Return (x, y) of the center of cell containing provided text 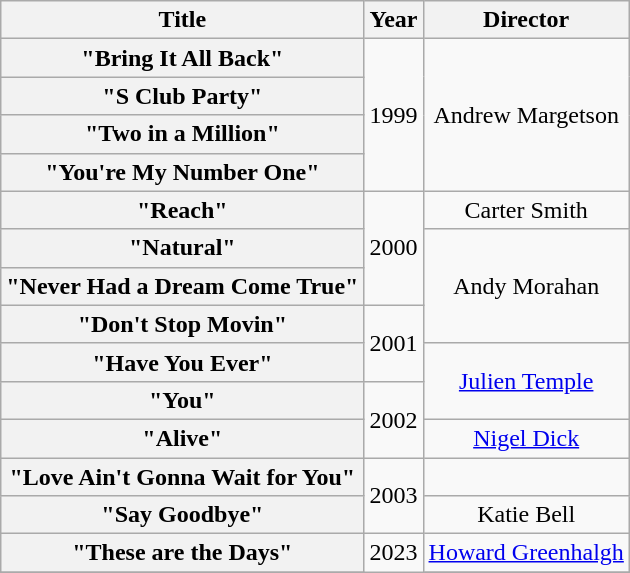
"You" (182, 400)
"Don't Stop Movin" (182, 324)
Andrew Margetson (526, 115)
"Natural" (182, 248)
"Say Goodbye" (182, 515)
Julien Temple (526, 381)
Katie Bell (526, 515)
Howard Greenhalgh (526, 553)
Nigel Dick (526, 438)
Year (394, 20)
2002 (394, 419)
Andy Morahan (526, 286)
"Bring It All Back" (182, 58)
2023 (394, 553)
"Never Had a Dream Come True" (182, 286)
"Love Ain't Gonna Wait for You" (182, 477)
2000 (394, 248)
Director (526, 20)
Title (182, 20)
1999 (394, 115)
Carter Smith (526, 210)
2003 (394, 496)
"S Club Party" (182, 96)
"These are the Days" (182, 553)
"Reach" (182, 210)
"Have You Ever" (182, 362)
"Two in a Million" (182, 134)
"Alive" (182, 438)
"You're My Number One" (182, 172)
2001 (394, 343)
